From the cell containing the given text, extract its center point as (x, y) coordinate. 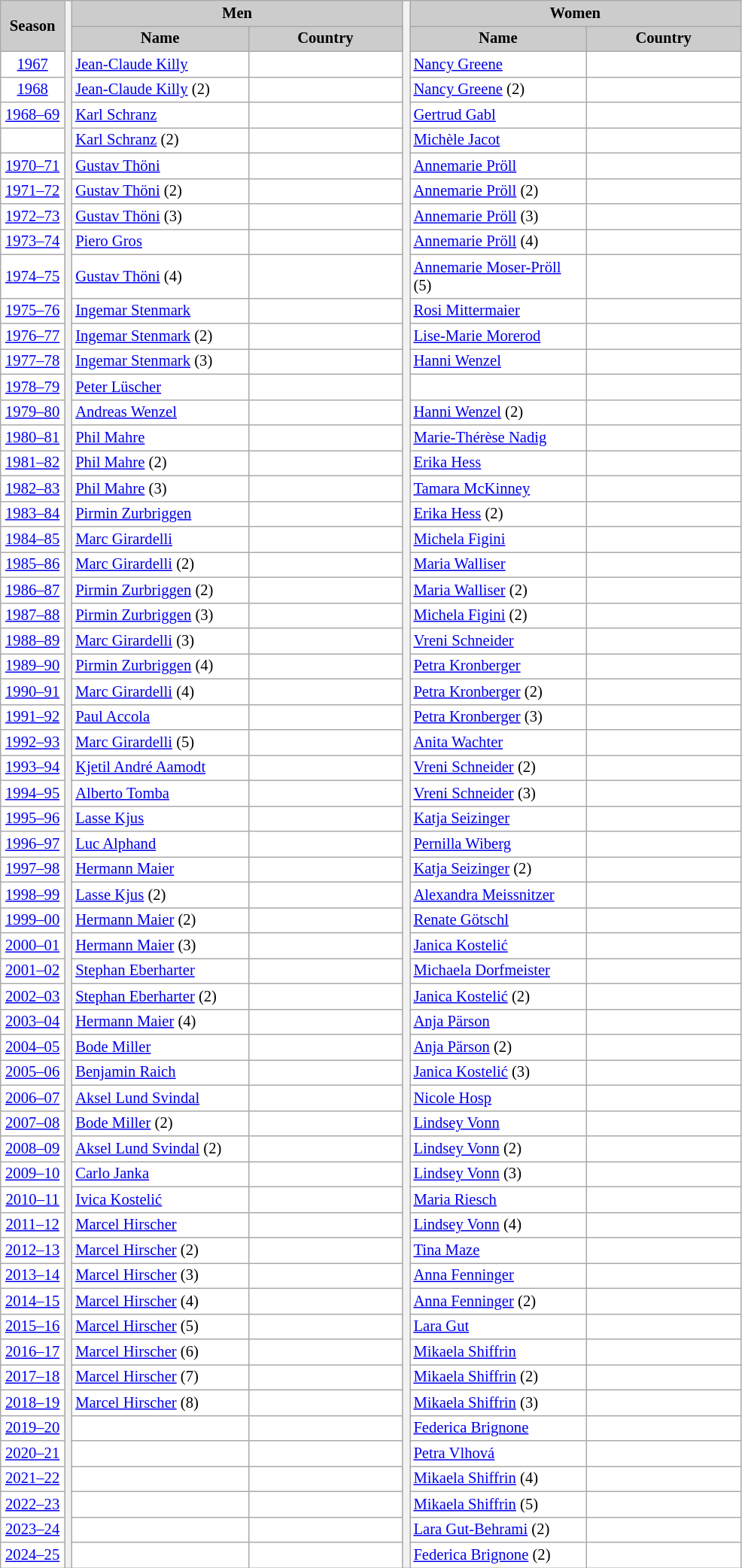
Luc Alphand (160, 843)
Lindsey Vonn (4) (498, 1225)
Marc Girardelli (4) (160, 691)
Pirmin Zurbriggen (160, 514)
Season (33, 26)
Renate Götschl (498, 920)
Phil Mahre (2) (160, 463)
Petra Kronberger (2) (498, 691)
Gustav Thöni (3) (160, 216)
Lindsey Vonn (2) (498, 1149)
Vreni Schneider (2) (498, 767)
Alexandra Meissnitzer (498, 895)
2024–25 (33, 1555)
Bode Miller (2) (160, 1123)
Tamara McKinney (498, 488)
Lara Gut-Behrami (2) (498, 1530)
2007–08 (33, 1123)
Mikaela Shiffrin (498, 1352)
Lindsey Vonn (3) (498, 1174)
Maria Riesch (498, 1199)
Marcel Hirscher (6) (160, 1352)
Ivica Kostelić (160, 1199)
Phil Mahre (160, 437)
Michèle Jacot (498, 140)
Nancy Greene (2) (498, 90)
Karl Schranz (160, 115)
Katja Seizinger (498, 819)
1968–69 (33, 115)
Annemarie Pröll (4) (498, 242)
2020–21 (33, 1453)
Marc Girardelli (5) (160, 743)
2012–13 (33, 1250)
Gustav Thöni (2) (160, 191)
Erika Hess (498, 463)
Annemarie Pröll (498, 166)
Janica Kostelić (2) (498, 996)
2013–14 (33, 1275)
1991–92 (33, 717)
Mikaela Shiffrin (4) (498, 1478)
2023–24 (33, 1530)
2003–04 (33, 1022)
Michela Figini (2) (498, 615)
Marc Girardelli (3) (160, 640)
Anja Pärson (2) (498, 1047)
Petra Kronberger (3) (498, 717)
1982–83 (33, 488)
Benjamin Raich (160, 1072)
2022–23 (33, 1504)
Marcel Hirscher (3) (160, 1275)
1972–73 (33, 216)
1970–71 (33, 166)
Anita Wachter (498, 743)
Anna Fenninger (2) (498, 1301)
1973–74 (33, 242)
Annemarie Pröll (2) (498, 191)
1997–98 (33, 869)
1995–96 (33, 819)
Lasse Kjus (160, 819)
Tina Maze (498, 1250)
2001–02 (33, 971)
Phil Mahre (3) (160, 488)
Karl Schranz (2) (160, 140)
2011–12 (33, 1225)
Stephan Eberharter (2) (160, 996)
Lindsey Vonn (498, 1123)
Janica Kostelić (498, 946)
1985–86 (33, 564)
Pirmin Zurbriggen (4) (160, 666)
Marcel Hirscher (7) (160, 1377)
Maria Walliser (498, 564)
Marie-Thérèse Nadig (498, 437)
1994–95 (33, 793)
Maria Walliser (2) (498, 590)
Kjetil André Aamodt (160, 767)
Men (237, 13)
Rosi Mittermaier (498, 311)
2010–11 (33, 1199)
Hanni Wenzel (498, 361)
2008–09 (33, 1149)
Paul Accola (160, 717)
1971–72 (33, 191)
Federica Brignone (2) (498, 1555)
1999–00 (33, 920)
Annemarie Pröll (3) (498, 216)
Marcel Hirscher (8) (160, 1402)
Anja Pärson (498, 1022)
Pirmin Zurbriggen (2) (160, 590)
1981–82 (33, 463)
Lasse Kjus (2) (160, 895)
1984–85 (33, 539)
1993–94 (33, 767)
Marcel Hirscher (2) (160, 1250)
Mikaela Shiffrin (2) (498, 1377)
Nicole Hosp (498, 1098)
2005–06 (33, 1072)
Piero Gros (160, 242)
Marc Girardelli (2) (160, 564)
2000–01 (33, 946)
1988–89 (33, 640)
Lise-Marie Morerod (498, 336)
1976–77 (33, 336)
1998–99 (33, 895)
2018–19 (33, 1402)
2009–10 (33, 1174)
1990–91 (33, 691)
Hermann Maier (2) (160, 920)
Carlo Janka (160, 1174)
Annemarie Moser-Pröll (5) (498, 276)
Lara Gut (498, 1326)
Petra Kronberger (498, 666)
Aksel Lund Svindal (160, 1098)
2016–17 (33, 1352)
Michaela Dorfmeister (498, 971)
2019–20 (33, 1428)
Petra Vlhová (498, 1453)
1968 (33, 90)
Anna Fenninger (498, 1275)
1996–97 (33, 843)
Vreni Schneider (498, 640)
Gustav Thöni (160, 166)
1979–80 (33, 412)
1974–75 (33, 276)
Bode Miller (160, 1047)
Vreni Schneider (3) (498, 793)
Nancy Greene (498, 64)
Pernilla Wiberg (498, 843)
Mikaela Shiffrin (5) (498, 1504)
Marc Girardelli (160, 539)
1983–84 (33, 514)
1989–90 (33, 666)
Ingemar Stenmark (2) (160, 336)
Jean-Claude Killy (160, 64)
Ingemar Stenmark (160, 311)
Michela Figini (498, 539)
2002–03 (33, 996)
2021–22 (33, 1478)
Katja Seizinger (2) (498, 869)
1967 (33, 64)
Pirmin Zurbriggen (3) (160, 615)
Aksel Lund Svindal (2) (160, 1149)
Stephan Eberharter (160, 971)
2014–15 (33, 1301)
Erika Hess (2) (498, 514)
Federica Brignone (498, 1428)
Alberto Tomba (160, 793)
Hermann Maier (4) (160, 1022)
Mikaela Shiffrin (3) (498, 1402)
Hanni Wenzel (2) (498, 412)
1975–76 (33, 311)
Jean-Claude Killy (2) (160, 90)
Gertrud Gabl (498, 115)
1986–87 (33, 590)
Gustav Thöni (4) (160, 276)
2015–16 (33, 1326)
Andreas Wenzel (160, 412)
Janica Kostelić (3) (498, 1072)
2004–05 (33, 1047)
1980–81 (33, 437)
Marcel Hirscher (5) (160, 1326)
Ingemar Stenmark (3) (160, 361)
1987–88 (33, 615)
Hermann Maier (160, 869)
Women (575, 13)
1992–93 (33, 743)
1977–78 (33, 361)
2006–07 (33, 1098)
2017–18 (33, 1377)
1978–79 (33, 387)
Marcel Hirscher (4) (160, 1301)
Marcel Hirscher (160, 1225)
Peter Lüscher (160, 387)
Hermann Maier (3) (160, 946)
